Extract the [x, y] coordinate from the center of the cell holding the provided text.  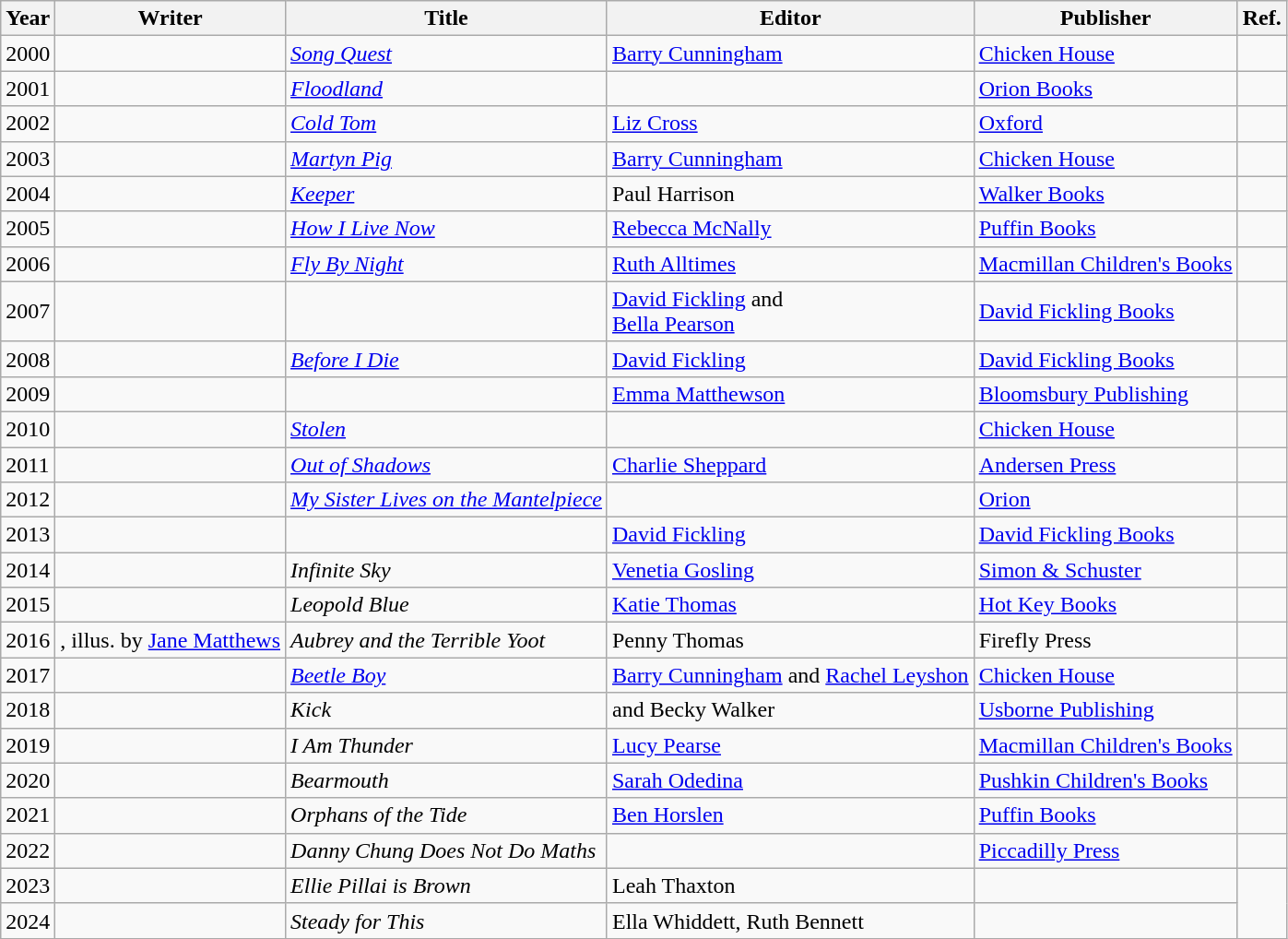
2013 [28, 535]
Andersen Press [1105, 464]
Barry Cunningham and Rachel Leyshon [790, 675]
Pushkin Children's Books [1105, 780]
2017 [28, 675]
Bearmouth [446, 780]
2007 [28, 312]
Hot Key Books [1105, 605]
Oxford [1105, 124]
Floodland [446, 89]
and Becky Walker [790, 710]
Infinite Sky [446, 570]
How I Live Now [446, 229]
Before I Die [446, 359]
I Am Thunder [446, 745]
Aubrey and the Terrible Yoot [446, 640]
Editor [790, 18]
Ella Whiddett, Ruth Bennett [790, 921]
Paul Harrison [790, 194]
2018 [28, 710]
Beetle Boy [446, 675]
2000 [28, 53]
Year [28, 18]
Fly By Night [446, 264]
Piccadilly Press [1105, 850]
2008 [28, 359]
2015 [28, 605]
2005 [28, 229]
Usborne Publishing [1105, 710]
David Fickling and Bella Pearson [790, 312]
2009 [28, 394]
Orion Books [1105, 89]
2022 [28, 850]
2024 [28, 921]
2002 [28, 124]
Ruth Alltimes [790, 264]
Lucy Pearse [790, 745]
Keeper [446, 194]
Ellie Pillai is Brown [446, 886]
Bloomsbury Publishing [1105, 394]
Leah Thaxton [790, 886]
2004 [28, 194]
Danny Chung Does Not Do Maths [446, 850]
Liz Cross [790, 124]
Publisher [1105, 18]
Rebecca McNally [790, 229]
Katie Thomas [790, 605]
Firefly Press [1105, 640]
Orphans of the Tide [446, 815]
Venetia Gosling [790, 570]
2023 [28, 886]
Leopold Blue [446, 605]
Martyn Pig [446, 159]
2016 [28, 640]
Ref. [1261, 18]
2012 [28, 500]
2011 [28, 464]
2010 [28, 429]
2020 [28, 780]
2003 [28, 159]
Penny Thomas [790, 640]
Writer [171, 18]
Stolen [446, 429]
2019 [28, 745]
Sarah Odedina [790, 780]
Out of Shadows [446, 464]
Orion [1105, 500]
2006 [28, 264]
My Sister Lives on the Mantelpiece [446, 500]
Kick [446, 710]
Simon & Schuster [1105, 570]
2001 [28, 89]
Steady for This [446, 921]
Song Quest [446, 53]
2014 [28, 570]
Cold Tom [446, 124]
Ben Horslen [790, 815]
, illus. by Jane Matthews [171, 640]
Walker Books [1105, 194]
Emma Matthewson [790, 394]
2021 [28, 815]
Charlie Sheppard [790, 464]
Title [446, 18]
